Search for the cell housing the specified text and yield its (x, y) center coordinate. 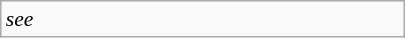
see (203, 19)
